Extract the [X, Y] coordinate from the center of the cell holding the provided text.  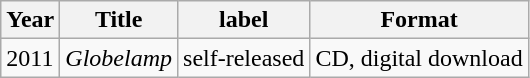
Globelamp [119, 58]
self-released [244, 58]
Year [30, 20]
2011 [30, 58]
Title [119, 20]
label [244, 20]
Format [419, 20]
CD, digital download [419, 58]
